Return the (x, y) coordinate for the center point of the cell that contains the specified text.  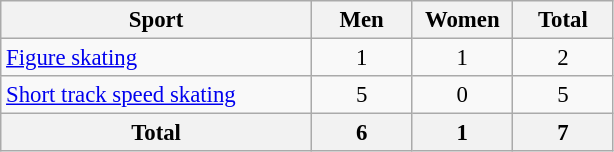
2 (564, 58)
7 (564, 133)
Sport (156, 20)
0 (462, 95)
6 (362, 133)
Figure skating (156, 58)
Short track speed skating (156, 95)
Men (362, 20)
Women (462, 20)
